Find where the given text appears and provide that cell's center as [x, y] coordinate. 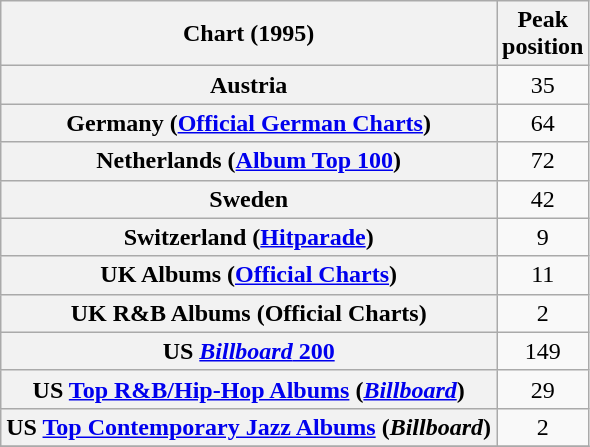
64 [543, 123]
UK Albums (Official Charts) [249, 275]
US Top Contemporary Jazz Albums (Billboard) [249, 427]
Germany (Official German Charts) [249, 123]
Sweden [249, 199]
29 [543, 389]
42 [543, 199]
11 [543, 275]
Peakposition [543, 34]
Austria [249, 85]
149 [543, 351]
Netherlands (Album Top 100) [249, 161]
35 [543, 85]
72 [543, 161]
9 [543, 237]
Switzerland (Hitparade) [249, 237]
US Billboard 200 [249, 351]
Chart (1995) [249, 34]
UK R&B Albums (Official Charts) [249, 313]
US Top R&B/Hip-Hop Albums (Billboard) [249, 389]
